For the text-containing cell, return its midpoint in [X, Y] coordinate format. 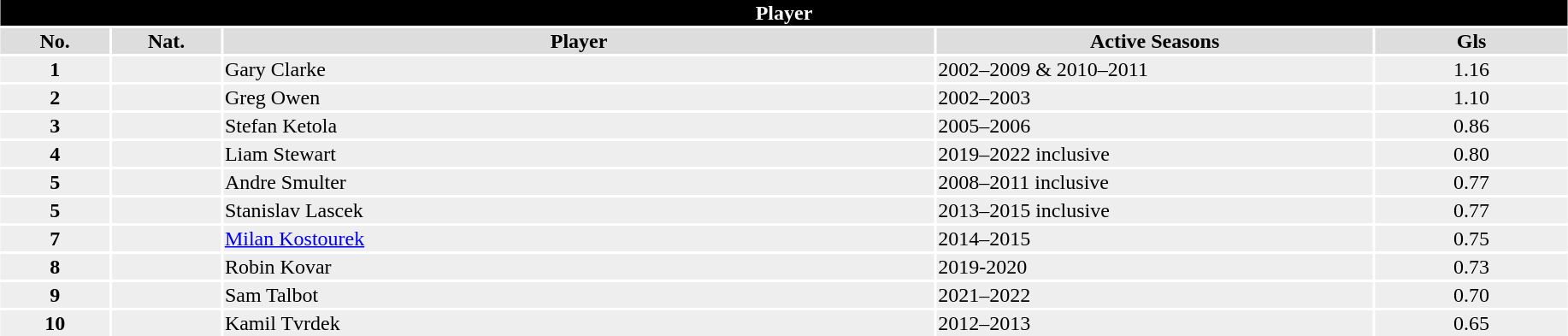
3 [55, 126]
Robin Kovar [578, 267]
9 [55, 295]
Active Seasons [1155, 41]
0.80 [1472, 154]
7 [55, 239]
4 [55, 154]
Milan Kostourek [578, 239]
Stanislav Lascek [578, 210]
Kamil Tvrdek [578, 323]
2021–2022 [1155, 295]
0.75 [1472, 239]
2002–2003 [1155, 97]
0.65 [1472, 323]
Nat. [166, 41]
0.70 [1472, 295]
Liam Stewart [578, 154]
2013–2015 inclusive [1155, 210]
Greg Owen [578, 97]
Sam Talbot [578, 295]
Stefan Ketola [578, 126]
0.73 [1472, 267]
2008–2011 inclusive [1155, 182]
Gary Clarke [578, 69]
1.16 [1472, 69]
1.10 [1472, 97]
2012–2013 [1155, 323]
No. [55, 41]
2002–2009 & 2010–2011 [1155, 69]
2005–2006 [1155, 126]
8 [55, 267]
Andre Smulter [578, 182]
2019–2022 inclusive [1155, 154]
1 [55, 69]
0.86 [1472, 126]
2014–2015 [1155, 239]
10 [55, 323]
2019-2020 [1155, 267]
Gls [1472, 41]
2 [55, 97]
